Identify which cell holds the provided text, then report its [X, Y] central coordinate. 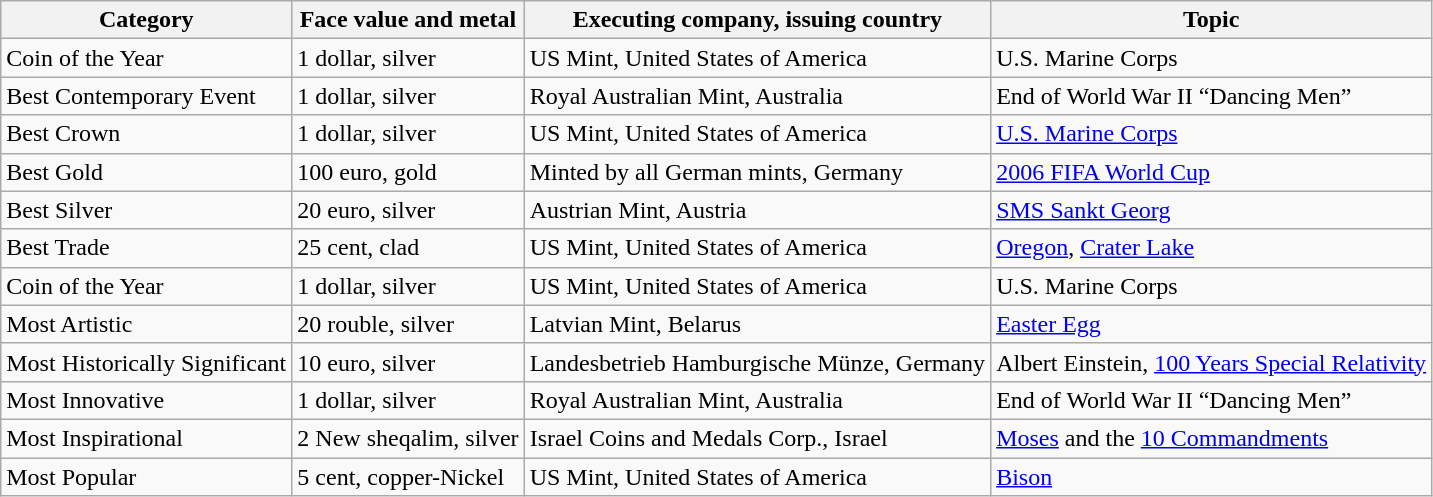
Israel Coins and Medals Corp., Israel [757, 438]
10 euro, silver [408, 362]
25 cent, clad [408, 248]
Most Artistic [146, 324]
Landesbetrieb Hamburgische Münze, Germany [757, 362]
20 euro, silver [408, 210]
20 rouble, silver [408, 324]
Face value and metal [408, 20]
Most Innovative [146, 400]
Austrian Mint, Austria [757, 210]
Bison [1212, 477]
Best Trade [146, 248]
SMS Sankt Georg [1212, 210]
Best Contemporary Event [146, 96]
Topic [1212, 20]
Executing company, issuing country [757, 20]
Albert Einstein, 100 Years Special Relativity [1212, 362]
Most Inspirational [146, 438]
2 New sheqalim, silver [408, 438]
5 cent, copper-Nickel [408, 477]
100 euro, gold [408, 172]
Best Silver [146, 210]
Minted by all German mints, Germany [757, 172]
2006 FIFA World Cup [1212, 172]
Latvian Mint, Belarus [757, 324]
Best Crown [146, 134]
Most Popular [146, 477]
Best Gold [146, 172]
Most Historically Significant [146, 362]
Category [146, 20]
Moses and the 10 Commandments [1212, 438]
Oregon, Crater Lake [1212, 248]
Easter Egg [1212, 324]
